Pinpoint the cell where the given text exists, returning its (X, Y) midpoint coordinate. 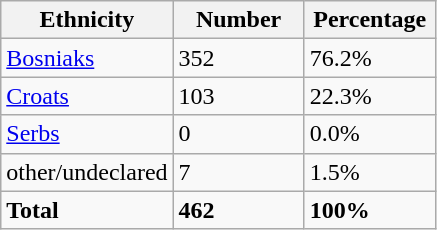
Serbs (87, 134)
Number (238, 20)
0 (238, 134)
other/undeclared (87, 172)
462 (238, 210)
76.2% (370, 58)
0.0% (370, 134)
Total (87, 210)
Bosniaks (87, 58)
352 (238, 58)
Croats (87, 96)
Percentage (370, 20)
22.3% (370, 96)
Ethnicity (87, 20)
103 (238, 96)
1.5% (370, 172)
7 (238, 172)
100% (370, 210)
